Capture the cell that displays the provided text and extract its [X, Y] central coordinate. 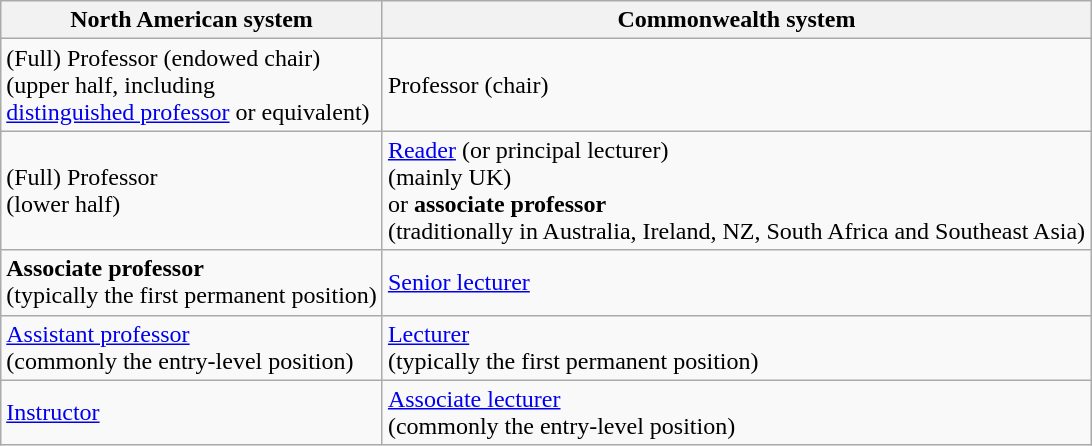
(Full) Professor (endowed chair) (upper half, includingdistinguished professor or equivalent) [192, 85]
Commonwealth system [736, 20]
Senior lecturer [736, 282]
Associate lecturer(commonly the entry-level position) [736, 412]
Reader (or principal lecturer)(mainly UK)or associate professor(traditionally in Australia, Ireland, NZ, South Africa and Southeast Asia) [736, 190]
Lecturer(typically the first permanent position) [736, 348]
Instructor [192, 412]
Assistant professor(commonly the entry-level position) [192, 348]
(Full) Professor(lower half) [192, 190]
Professor (chair) [736, 85]
North American system [192, 20]
Associate professor(typically the first permanent position) [192, 282]
